Extract the [x, y] coordinate from the center of the cell holding the provided text.  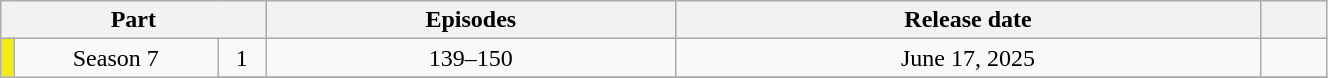
June 17, 2025 [968, 58]
Part [134, 20]
Season 7 [116, 58]
Release date [968, 20]
Episodes [471, 20]
1 [242, 58]
139–150 [471, 58]
